Extract the [x, y] coordinate from the center of the cell holding the provided text.  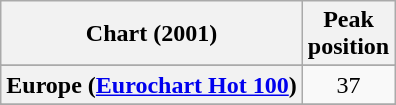
Peakposition [348, 34]
Europe (Eurochart Hot 100) [152, 85]
Chart (2001) [152, 34]
37 [348, 85]
